Pinpoint the cell where the given text exists, returning its [X, Y] midpoint coordinate. 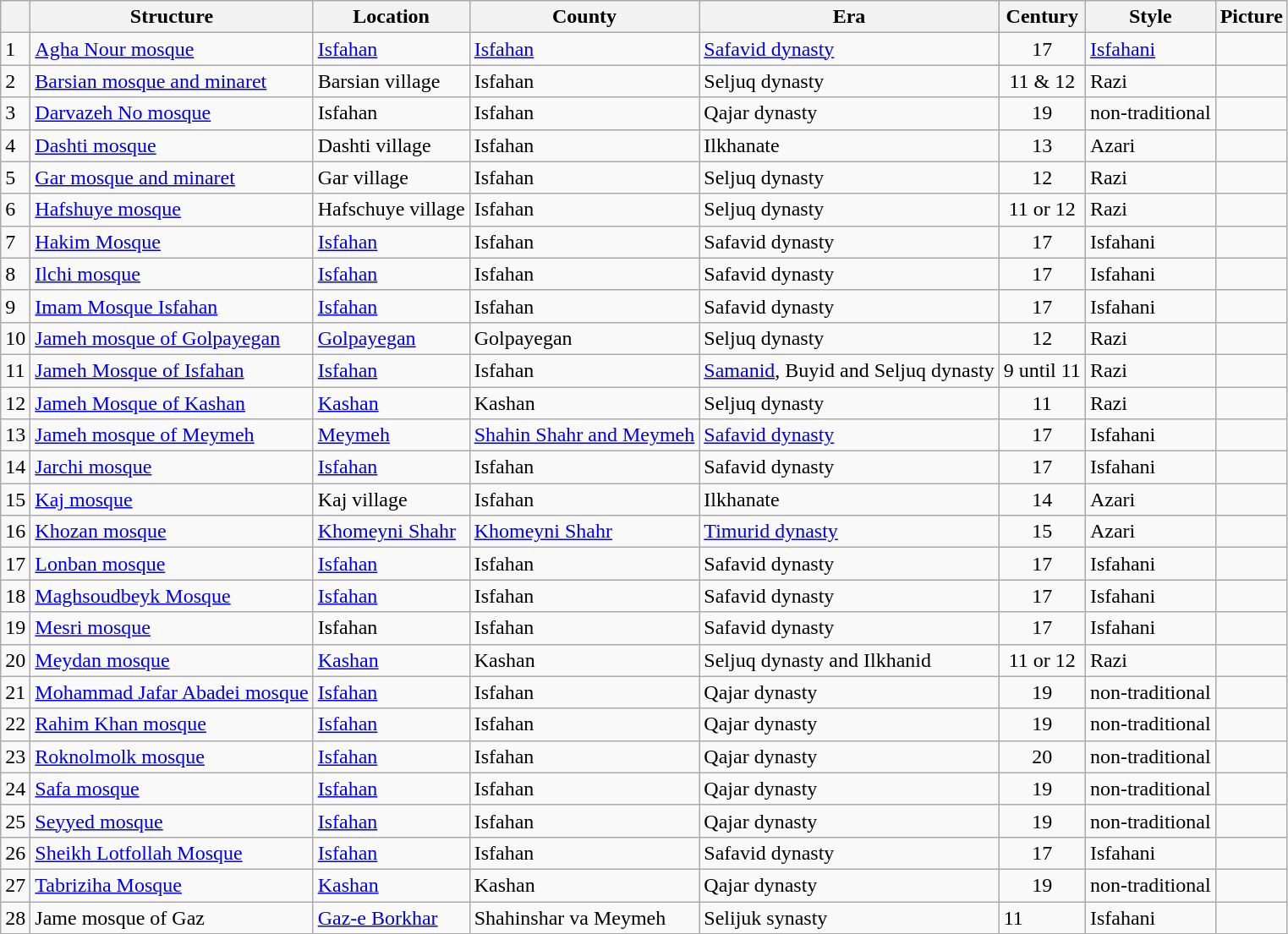
6 [15, 210]
Kaj village [391, 500]
Picture [1252, 17]
Style [1150, 17]
Dashti village [391, 145]
Dashti mosque [172, 145]
9 until 11 [1042, 370]
4 [15, 145]
26 [15, 853]
Jameh Mosque of Kashan [172, 403]
Jarchi mosque [172, 467]
Hakim Mosque [172, 242]
Gar village [391, 178]
Safa mosque [172, 789]
25 [15, 821]
Imam Mosque Isfahan [172, 306]
Roknolmolk mosque [172, 756]
18 [15, 596]
8 [15, 274]
Structure [172, 17]
16 [15, 532]
7 [15, 242]
Shahin Shahr and Meymeh [584, 435]
Era [849, 17]
Selijuk synasty [849, 917]
Jameh Mosque of Isfahan [172, 370]
22 [15, 724]
1 [15, 49]
Jameh mosque of Meymeh [172, 435]
Mohammad Jafar Abadei mosque [172, 692]
Meydan mosque [172, 660]
5 [15, 178]
21 [15, 692]
27 [15, 885]
County [584, 17]
Mesri mosque [172, 628]
23 [15, 756]
Sheikh Lotfollah Mosque [172, 853]
9 [15, 306]
Barsian mosque and minaret [172, 81]
Timurid dynasty [849, 532]
Seljuq dynasty and Ilkhanid [849, 660]
Jameh mosque of Golpayegan [172, 338]
Seyyed mosque [172, 821]
Shahinshar va Meymeh [584, 917]
Samanid, Buyid and Seljuq dynasty [849, 370]
Rahim Khan mosque [172, 724]
Barsian village [391, 81]
Hafschuye village [391, 210]
Khozan mosque [172, 532]
Meymeh [391, 435]
Maghsoudbeyk Mosque [172, 596]
Location [391, 17]
Hafshuye mosque [172, 210]
Gar mosque and minaret [172, 178]
Century [1042, 17]
28 [15, 917]
11 & 12 [1042, 81]
Gaz-e Borkhar [391, 917]
Agha Nour mosque [172, 49]
Lonban mosque [172, 564]
3 [15, 113]
Tabriziha Mosque [172, 885]
24 [15, 789]
Darvazeh No mosque [172, 113]
2 [15, 81]
Kaj mosque [172, 500]
10 [15, 338]
Ilchi mosque [172, 274]
Jame mosque of Gaz [172, 917]
